Determine the [X, Y] coordinate at the center of the cell enclosing the given text.  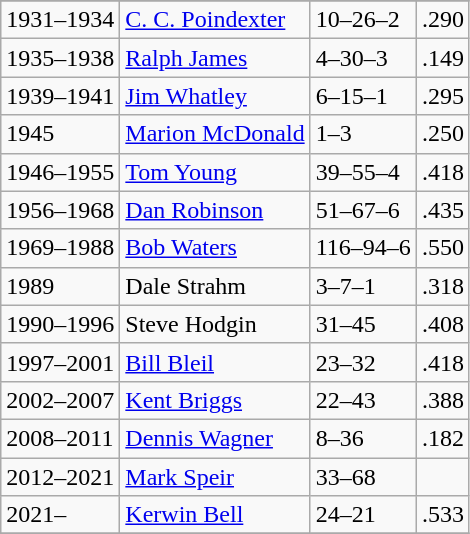
2008–2011 [60, 438]
Mark Speir [215, 477]
1–3 [363, 134]
Dale Strahm [215, 286]
1946–1955 [60, 172]
.182 [442, 438]
23–32 [363, 362]
.408 [442, 324]
116–94–6 [363, 248]
Tom Young [215, 172]
22–43 [363, 400]
24–21 [363, 515]
.318 [442, 286]
.250 [442, 134]
.550 [442, 248]
1997–2001 [60, 362]
2012–2021 [60, 477]
1931–1934 [60, 20]
10–26–2 [363, 20]
.149 [442, 58]
Kerwin Bell [215, 515]
1945 [60, 134]
Dan Robinson [215, 210]
1969–1988 [60, 248]
3–7–1 [363, 286]
2021– [60, 515]
.435 [442, 210]
.295 [442, 96]
C. C. Poindexter [215, 20]
31–45 [363, 324]
1935–1938 [60, 58]
Marion McDonald [215, 134]
1939–1941 [60, 96]
Kent Briggs [215, 400]
33–68 [363, 477]
1989 [60, 286]
.388 [442, 400]
1990–1996 [60, 324]
2002–2007 [60, 400]
Ralph James [215, 58]
51–67–6 [363, 210]
Bob Waters [215, 248]
.533 [442, 515]
8–36 [363, 438]
.290 [442, 20]
39–55–4 [363, 172]
1956–1968 [60, 210]
Steve Hodgin [215, 324]
4–30–3 [363, 58]
Bill Bleil [215, 362]
Dennis Wagner [215, 438]
Jim Whatley [215, 96]
6–15–1 [363, 96]
